From the cell containing the given text, extract its center point as [x, y] coordinate. 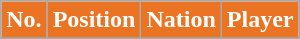
Player [260, 20]
Nation [181, 20]
No. [24, 20]
Position [94, 20]
